Return (x, y) of the center of cell containing provided text 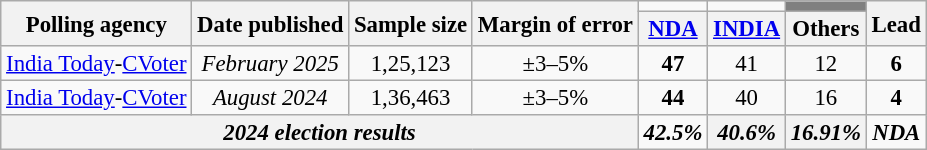
16.91% (826, 132)
4 (896, 98)
40 (747, 98)
Lead (896, 24)
Date published (270, 24)
6 (896, 64)
August 2024 (270, 98)
42.5% (672, 132)
Sample size (411, 24)
1,25,123 (411, 64)
44 (672, 98)
40.6% (747, 132)
INDIA (747, 30)
Others (826, 30)
41 (747, 64)
16 (826, 98)
2024 election results (320, 132)
February 2025 (270, 64)
Margin of error (555, 24)
12 (826, 64)
Polling agency (96, 24)
47 (672, 64)
1,36,463 (411, 98)
